Pinpoint the cell where the given text exists, returning its (X, Y) midpoint coordinate. 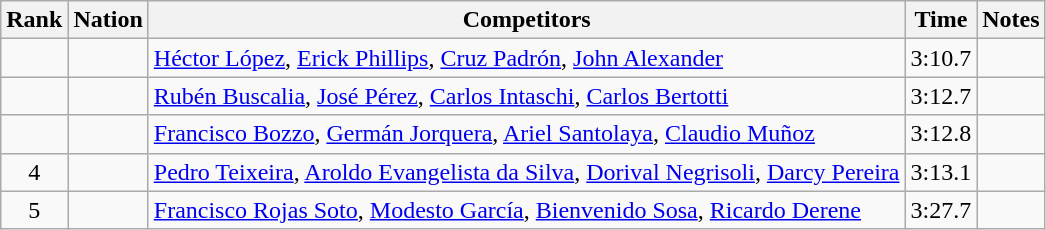
4 (34, 172)
3:10.7 (941, 58)
Pedro Teixeira, Aroldo Evangelista da Silva, Dorival Negrisoli, Darcy Pereira (526, 172)
Nation (108, 20)
Héctor López, Erick Phillips, Cruz Padrón, John Alexander (526, 58)
Notes (1011, 20)
Time (941, 20)
Francisco Bozzo, Germán Jorquera, Ariel Santolaya, Claudio Muñoz (526, 134)
3:12.7 (941, 96)
Rubén Buscalia, José Pérez, Carlos Intaschi, Carlos Bertotti (526, 96)
Francisco Rojas Soto, Modesto García, Bienvenido Sosa, Ricardo Derene (526, 210)
5 (34, 210)
Competitors (526, 20)
3:13.1 (941, 172)
Rank (34, 20)
3:12.8 (941, 134)
3:27.7 (941, 210)
